Scan for the cell matching the given text and deliver its (X, Y) coordinate at center. 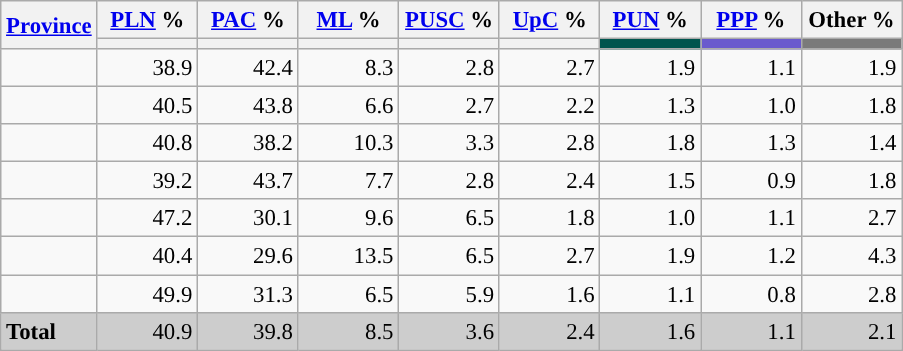
42.4 (248, 68)
29.6 (248, 256)
49.9 (148, 294)
38.9 (148, 68)
PPP % (752, 20)
0.8 (752, 294)
7.7 (348, 181)
Other % (852, 20)
47.2 (148, 219)
8.3 (348, 68)
0.9 (752, 181)
Province (49, 25)
39.8 (248, 331)
UpC % (550, 20)
PUN % (650, 20)
1.2 (752, 256)
40.8 (148, 143)
2.2 (550, 106)
10.3 (348, 143)
43.8 (248, 106)
5.9 (450, 294)
1.5 (650, 181)
4.3 (852, 256)
PUSC % (450, 20)
9.6 (348, 219)
2.1 (852, 331)
PAC % (248, 20)
30.1 (248, 219)
8.5 (348, 331)
43.7 (248, 181)
31.3 (248, 294)
13.5 (348, 256)
ML % (348, 20)
40.4 (148, 256)
40.9 (148, 331)
38.2 (248, 143)
3.6 (450, 331)
40.5 (148, 106)
39.2 (148, 181)
PLN % (148, 20)
6.6 (348, 106)
1.4 (852, 143)
Total (49, 331)
3.3 (450, 143)
